Search for the cell housing the specified text and yield its (X, Y) center coordinate. 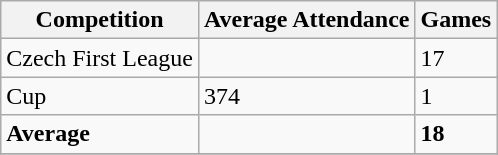
Cup (100, 96)
18 (456, 134)
374 (306, 96)
1 (456, 96)
Average (100, 134)
Average Attendance (306, 20)
Czech First League (100, 58)
17 (456, 58)
Competition (100, 20)
Games (456, 20)
